Provide the [x, y] coordinate of the cell's center where the given text is located.  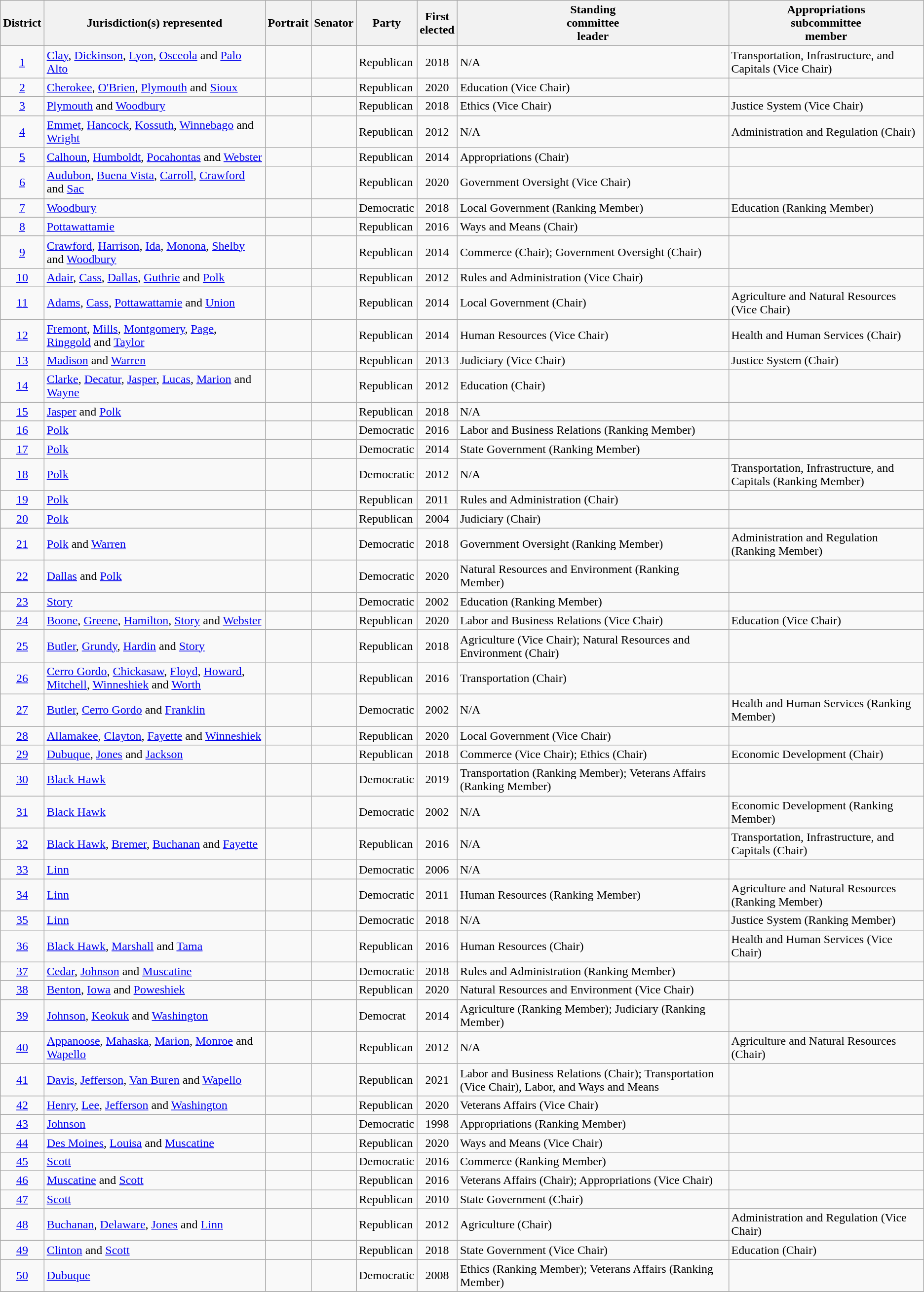
Justice System (Ranking Member) [826, 920]
Administration and Regulation (Vice Chair) [826, 1225]
Appanoose, Mahaska, Marion, Monroe and Wapello [154, 1047]
48 [22, 1225]
Natural Resources and Environment (Vice Chair) [593, 990]
15 [22, 412]
Commerce (Vice Chair); Ethics (Chair) [593, 755]
28 [22, 736]
39 [22, 1016]
Rules and Administration (Vice Chair) [593, 277]
31 [22, 812]
Pottawattamie [154, 227]
44 [22, 1142]
Boone, Greene, Hamilton, Story and Webster [154, 620]
Administration and Regulation (Chair) [826, 131]
Human Resources (Chair) [593, 946]
State Government (Vice Chair) [593, 1250]
Veterans Affairs (Chair); Appropriations (Vice Chair) [593, 1180]
Clinton and Scott [154, 1250]
Black Hawk, Marshall and Tama [154, 946]
32 [22, 844]
Natural Resources and Environment (Ranking Member) [593, 576]
2004 [437, 519]
41 [22, 1080]
Johnson, Keokuk and Washington [154, 1016]
Judiciary (Chair) [593, 519]
25 [22, 646]
Jasper and Polk [154, 412]
Audubon, Buena Vista, Carroll, Crawford and Sac [154, 183]
Justice System (Vice Chair) [826, 106]
24 [22, 620]
Justice System (Chair) [826, 361]
Portrait [288, 23]
Allamakee, Clayton, Fayette and Winneshiek [154, 736]
11 [22, 303]
Jurisdiction(s) represented [154, 23]
7 [22, 208]
Agriculture (Chair) [593, 1225]
Benton, Iowa and Poweshiek [154, 990]
45 [22, 1162]
30 [22, 780]
6 [22, 183]
27 [22, 710]
Labor and Business Relations (Vice Chair) [593, 620]
Ethics (Vice Chair) [593, 106]
Crawford, Harrison, Ida, Monona, Shelby and Woodbury [154, 252]
50 [22, 1275]
Health and Human Services (Vice Chair) [826, 946]
Local Government (Vice Chair) [593, 736]
Transportation (Chair) [593, 678]
3 [22, 106]
29 [22, 755]
Commerce (Chair); Government Oversight (Chair) [593, 252]
Davis, Jefferson, Van Buren and Wapello [154, 1080]
Agriculture and Natural Resources (Chair) [826, 1047]
Local Government (Chair) [593, 303]
Transportation, Infrastructure, and Capitals (Chair) [826, 844]
Cedar, Johnson and Muscatine [154, 971]
Ethics (Ranking Member); Veterans Affairs (Ranking Member) [593, 1275]
Henry, Lee, Jefferson and Washington [154, 1105]
2021 [437, 1080]
Plymouth and Woodbury [154, 106]
Agriculture and Natural Resources (Ranking Member) [826, 895]
Butler, Cerro Gordo and Franklin [154, 710]
2 [22, 87]
Labor and Business Relations (Chair); Transportation (Vice Chair), Labor, and Ways and Means [593, 1080]
Transportation (Ranking Member); Veterans Affairs (Ranking Member) [593, 780]
Veterans Affairs (Vice Chair) [593, 1105]
5 [22, 157]
State Government (Ranking Member) [593, 449]
Madison and Warren [154, 361]
47 [22, 1199]
Story [154, 602]
Butler, Grundy, Hardin and Story [154, 646]
Dubuque, Jones and Jackson [154, 755]
14 [22, 386]
Buchanan, Delaware, Jones and Linn [154, 1225]
Rules and Administration (Ranking Member) [593, 971]
49 [22, 1250]
40 [22, 1047]
17 [22, 449]
State Government (Chair) [593, 1199]
Human Resources (Ranking Member) [593, 895]
Clarke, Decatur, Jasper, Lucas, Marion and Wayne [154, 386]
Cherokee, O'Brien, Plymouth and Sioux [154, 87]
21 [22, 544]
Appropriations (Chair) [593, 157]
8 [22, 227]
Cerro Gordo, Chickasaw, Floyd, Howard, Mitchell, Winneshiek and Worth [154, 678]
38 [22, 990]
2006 [437, 870]
Firstelected [437, 23]
Government Oversight (Ranking Member) [593, 544]
Agriculture and Natural Resources (Vice Chair) [826, 303]
Judiciary (Vice Chair) [593, 361]
Ways and Means (Chair) [593, 227]
Woodbury [154, 208]
22 [22, 576]
Des Moines, Louisa and Muscatine [154, 1142]
Agriculture (Vice Chair); Natural Resources and Environment (Chair) [593, 646]
35 [22, 920]
Local Government (Ranking Member) [593, 208]
10 [22, 277]
Dubuque [154, 1275]
Muscatine and Scott [154, 1180]
Standingcommitteeleader [593, 23]
20 [22, 519]
Health and Human Services (Ranking Member) [826, 710]
Administration and Regulation (Ranking Member) [826, 544]
2010 [437, 1199]
Labor and Business Relations (Ranking Member) [593, 430]
33 [22, 870]
1 [22, 62]
12 [22, 335]
Transportation, Infrastructure, and Capitals (Vice Chair) [826, 62]
Agriculture (Ranking Member); Judiciary (Ranking Member) [593, 1016]
District [22, 23]
42 [22, 1105]
26 [22, 678]
Commerce (Ranking Member) [593, 1162]
Calhoun, Humboldt, Pocahontas and Webster [154, 157]
Economic Development (Chair) [826, 755]
1998 [437, 1124]
Party [387, 23]
9 [22, 252]
Fremont, Mills, Montgomery, Page, Ringgold and Taylor [154, 335]
13 [22, 361]
Democrat [387, 1016]
Black Hawk, Bremer, Buchanan and Fayette [154, 844]
23 [22, 602]
Johnson [154, 1124]
19 [22, 500]
46 [22, 1180]
2008 [437, 1275]
Emmet, Hancock, Kossuth, Winnebago and Wright [154, 131]
Human Resources (Vice Chair) [593, 335]
Appropriationssubcommitteemember [826, 23]
37 [22, 971]
Clay, Dickinson, Lyon, Osceola and Palo Alto [154, 62]
18 [22, 475]
Appropriations (Ranking Member) [593, 1124]
Dallas and Polk [154, 576]
Senator [334, 23]
Government Oversight (Vice Chair) [593, 183]
Ways and Means (Vice Chair) [593, 1142]
Transportation, Infrastructure, and Capitals (Ranking Member) [826, 475]
4 [22, 131]
16 [22, 430]
43 [22, 1124]
Health and Human Services (Chair) [826, 335]
Adair, Cass, Dallas, Guthrie and Polk [154, 277]
Adams, Cass, Pottawattamie and Union [154, 303]
Polk and Warren [154, 544]
36 [22, 946]
2013 [437, 361]
Economic Development (Ranking Member) [826, 812]
2019 [437, 780]
Rules and Administration (Chair) [593, 500]
34 [22, 895]
